Determine the (x, y) coordinate at the center of the cell enclosing the given text.  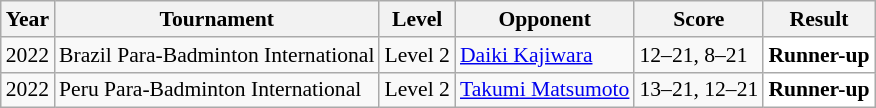
Opponent (545, 19)
Brazil Para-Badminton International (216, 55)
12–21, 8–21 (698, 55)
Level (416, 19)
13–21, 12–21 (698, 90)
Takumi Matsumoto (545, 90)
Daiki Kajiwara (545, 55)
Tournament (216, 19)
Year (28, 19)
Peru Para-Badminton International (216, 90)
Result (818, 19)
Score (698, 19)
